Pinpoint the cell where the given text exists, returning its (X, Y) midpoint coordinate. 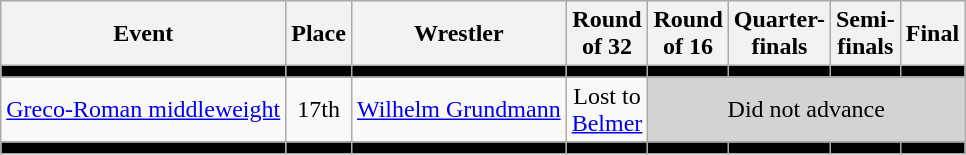
Quarter-finals (779, 34)
17th (319, 110)
Round of 16 (688, 34)
Wrestler (458, 34)
Wilhelm Grundmann (458, 110)
Lost to Belmer (607, 110)
Semi-finals (865, 34)
Place (319, 34)
Round of 32 (607, 34)
Greco-Roman middleweight (144, 110)
Final (932, 34)
Event (144, 34)
Did not advance (806, 110)
